Determine the [X, Y] coordinate at the center of the cell enclosing the given text.  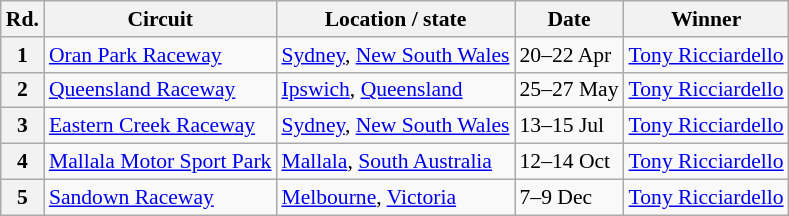
20–22 Apr [568, 55]
4 [22, 162]
25–27 May [568, 90]
5 [22, 197]
Winner [706, 19]
Oran Park Raceway [160, 55]
7–9 Dec [568, 197]
13–15 Jul [568, 126]
Mallala, South Australia [395, 162]
1 [22, 55]
Sandown Raceway [160, 197]
Ipswich, Queensland [395, 90]
Queensland Raceway [160, 90]
Melbourne, Victoria [395, 197]
Location / state [395, 19]
3 [22, 126]
Circuit [160, 19]
Mallala Motor Sport Park [160, 162]
2 [22, 90]
Date [568, 19]
Rd. [22, 19]
Eastern Creek Raceway [160, 126]
12–14 Oct [568, 162]
